Extract the [x, y] coordinate from the center of the cell holding the provided text.  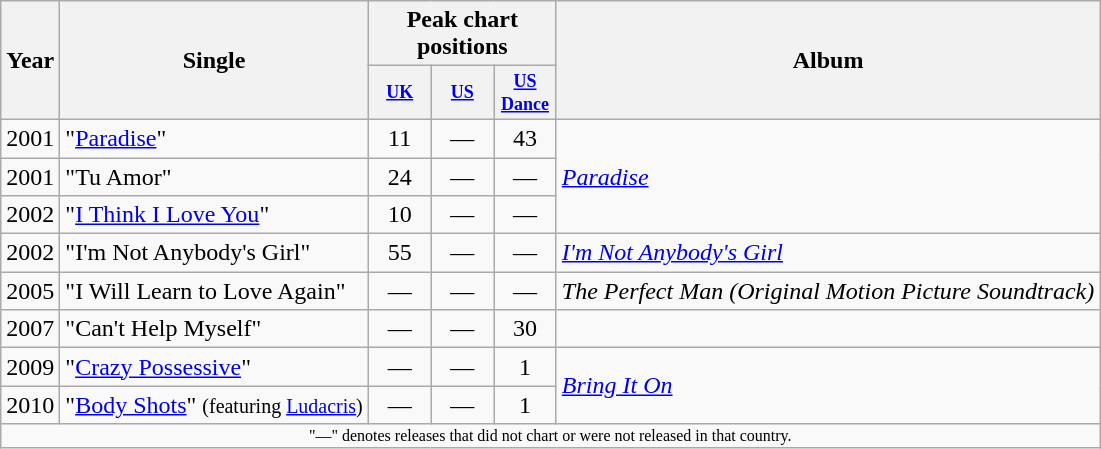
Paradise [828, 176]
Bring It On [828, 386]
Year [30, 60]
2005 [30, 291]
10 [400, 215]
43 [526, 138]
"Paradise" [214, 138]
"I'm Not Anybody's Girl" [214, 253]
"Body Shots" (featuring Ludacris) [214, 405]
"Can't Help Myself" [214, 329]
Album [828, 60]
2007 [30, 329]
"I Think I Love You" [214, 215]
2010 [30, 405]
30 [526, 329]
11 [400, 138]
"Tu Amor" [214, 177]
"Crazy Possessive" [214, 367]
"—" denotes releases that did not chart or were not released in that country. [550, 436]
Peak chart positions [462, 34]
2009 [30, 367]
55 [400, 253]
US [462, 93]
UK [400, 93]
US Dance [526, 93]
I'm Not Anybody's Girl [828, 253]
"I Will Learn to Love Again" [214, 291]
Single [214, 60]
24 [400, 177]
The Perfect Man (Original Motion Picture Soundtrack) [828, 291]
